Return [x, y] of the center of cell containing provided text 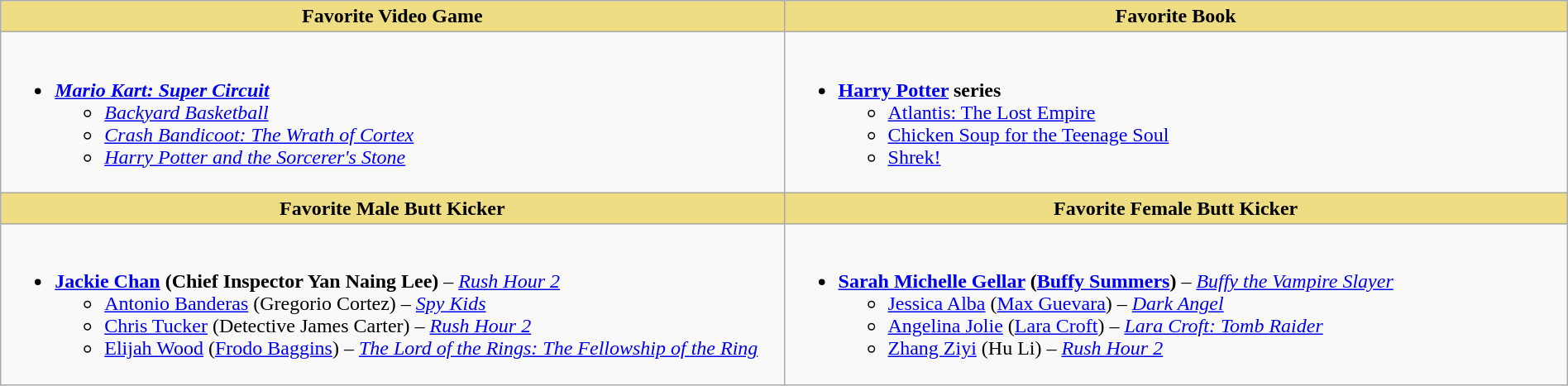
Mario Kart: Super CircuitBackyard BasketballCrash Bandicoot: The Wrath of CortexHarry Potter and the Sorcerer's Stone [392, 112]
Favorite Male Butt Kicker [392, 208]
Favorite Female Butt Kicker [1176, 208]
Harry Potter seriesAtlantis: The Lost EmpireChicken Soup for the Teenage SoulShrek! [1176, 112]
Favorite Book [1176, 17]
Favorite Video Game [392, 17]
